Scan for the cell matching the given text and deliver its [x, y] coordinate at center. 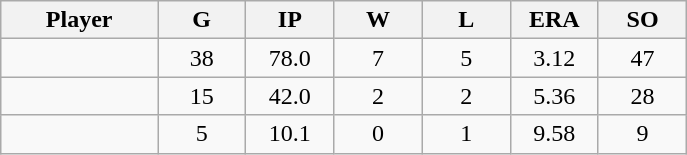
10.1 [290, 134]
3.12 [554, 58]
Player [80, 20]
G [202, 20]
15 [202, 96]
SO [642, 20]
42.0 [290, 96]
38 [202, 58]
1 [466, 134]
ERA [554, 20]
9.58 [554, 134]
7 [378, 58]
5.36 [554, 96]
IP [290, 20]
W [378, 20]
9 [642, 134]
78.0 [290, 58]
47 [642, 58]
L [466, 20]
0 [378, 134]
28 [642, 96]
